Scan for the cell matching the given text and deliver its [X, Y] coordinate at center. 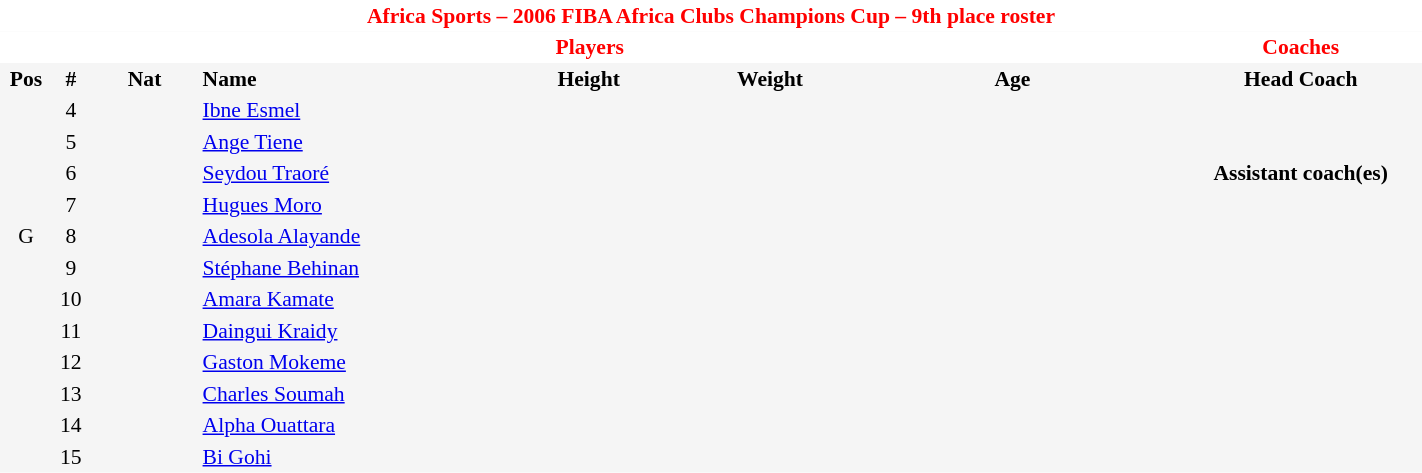
Gaston Mokeme [342, 362]
Amara Kamate [342, 300]
14 [70, 426]
7 [70, 205]
Daingui Kraidy [342, 331]
Stéphane Behinan [342, 268]
Nat [145, 79]
Age [1012, 79]
11 [70, 331]
12 [70, 362]
Adesola Alayande [342, 236]
Head Coach [1300, 79]
5 [70, 142]
Weight [770, 79]
Height [589, 79]
Ibne Esmel [342, 110]
Name [342, 79]
# [70, 79]
Ange Tiene [342, 142]
Charles Soumah [342, 394]
8 [70, 236]
Pos [26, 79]
Bi Gohi [342, 457]
13 [70, 394]
Coaches [1300, 48]
15 [70, 457]
6 [70, 174]
Seydou Traoré [342, 174]
Africa Sports – 2006 FIBA Africa Clubs Champions Cup – 9th place roster [711, 16]
G [26, 236]
4 [70, 110]
Alpha Ouattara [342, 426]
9 [70, 268]
Hugues Moro [342, 205]
Assistant coach(es) [1300, 174]
Players [590, 48]
10 [70, 300]
